Return the (X, Y) coordinate for the center point of the cell that contains the specified text.  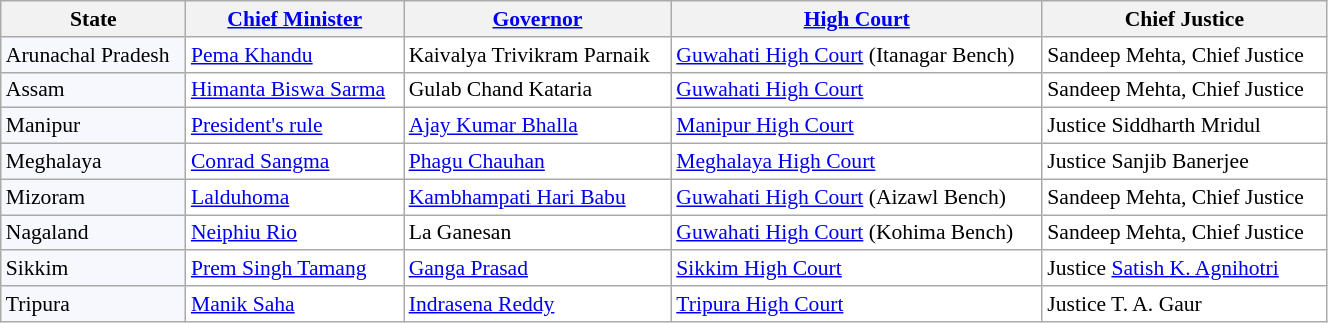
Governor (538, 19)
Nagaland (94, 233)
Phagu Chauhan (538, 162)
Himanta Biswa Sarma (295, 90)
Neiphiu Rio (295, 233)
State (94, 19)
Meghalaya (94, 162)
Conrad Sangma (295, 162)
Prem Singh Tamang (295, 269)
Justice T. A. Gaur (1184, 304)
Kambhampati Hari Babu (538, 197)
Kaivalya Trivikram Parnaik (538, 55)
Meghalaya High Court (856, 162)
Lalduhoma (295, 197)
Sikkim High Court (856, 269)
Sikkim (94, 269)
Guwahati High Court (Kohima Bench) (856, 233)
Ajay Kumar Bhalla (538, 126)
Gulab Chand Kataria (538, 90)
Arunachal Pradesh (94, 55)
Manik Saha (295, 304)
La Ganesan (538, 233)
Tripura High Court (856, 304)
Ganga Prasad (538, 269)
Manipur High Court (856, 126)
Guwahati High Court (Itanagar Bench) (856, 55)
Justice Siddharth Mridul (1184, 126)
Pema Khandu (295, 55)
Manipur (94, 126)
Chief Justice (1184, 19)
Guwahati High Court (Aizawl Bench) (856, 197)
Assam (94, 90)
High Court (856, 19)
Guwahati High Court (856, 90)
Justice Satish K. Agnihotri (1184, 269)
Tripura (94, 304)
Mizoram (94, 197)
Justice Sanjib Banerjee (1184, 162)
Chief Minister (295, 19)
President's rule (295, 126)
Indrasena Reddy (538, 304)
